Detect which cell encompasses the target text, then output its (X, Y) center coordinate. 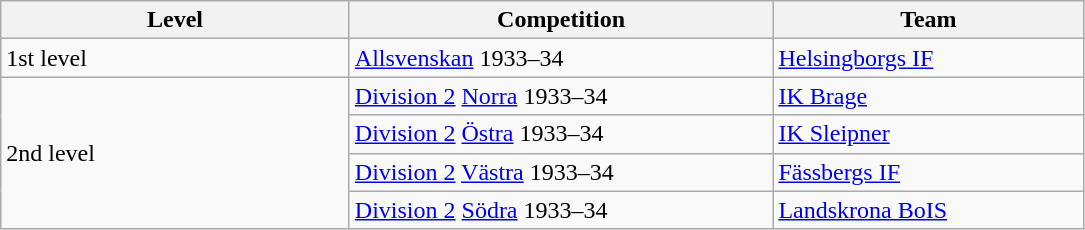
Team (928, 20)
Division 2 Norra 1933–34 (561, 96)
Division 2 Östra 1933–34 (561, 134)
2nd level (176, 153)
Landskrona BoIS (928, 210)
Division 2 Västra 1933–34 (561, 172)
1st level (176, 58)
Helsingborgs IF (928, 58)
Fässbergs IF (928, 172)
IK Sleipner (928, 134)
Level (176, 20)
Division 2 Södra 1933–34 (561, 210)
Allsvenskan 1933–34 (561, 58)
IK Brage (928, 96)
Competition (561, 20)
